Return the (x, y) coordinate for the center point of the cell that contains the specified text.  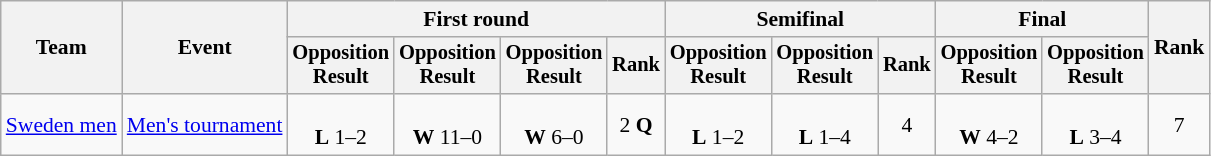
L 1–4 (824, 124)
W 11–0 (448, 124)
Final (1042, 19)
L 3–4 (1096, 124)
W 6–0 (554, 124)
Event (205, 48)
Men's tournament (205, 124)
4 (907, 124)
Sweden men (62, 124)
Semifinal (800, 19)
First round (476, 19)
7 (1180, 124)
Team (62, 48)
2 Q (636, 124)
W 4–2 (990, 124)
